Detect which cell encompasses the target text, then output its [X, Y] center coordinate. 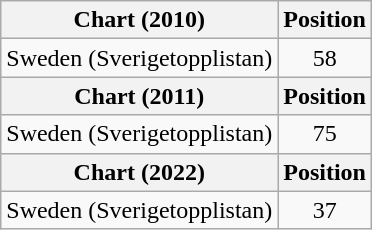
37 [325, 210]
Chart (2011) [140, 96]
Chart (2010) [140, 20]
58 [325, 58]
Chart (2022) [140, 172]
75 [325, 134]
